Detect which cell encompasses the target text, then output its (X, Y) center coordinate. 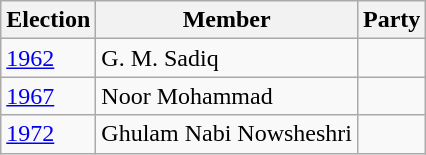
Member (227, 20)
Election (48, 20)
Ghulam Nabi Nowsheshri (227, 134)
1962 (48, 58)
Noor Mohammad (227, 96)
1972 (48, 134)
1967 (48, 96)
G. M. Sadiq (227, 58)
Party (392, 20)
